Capture the cell that displays the provided text and extract its (X, Y) central coordinate. 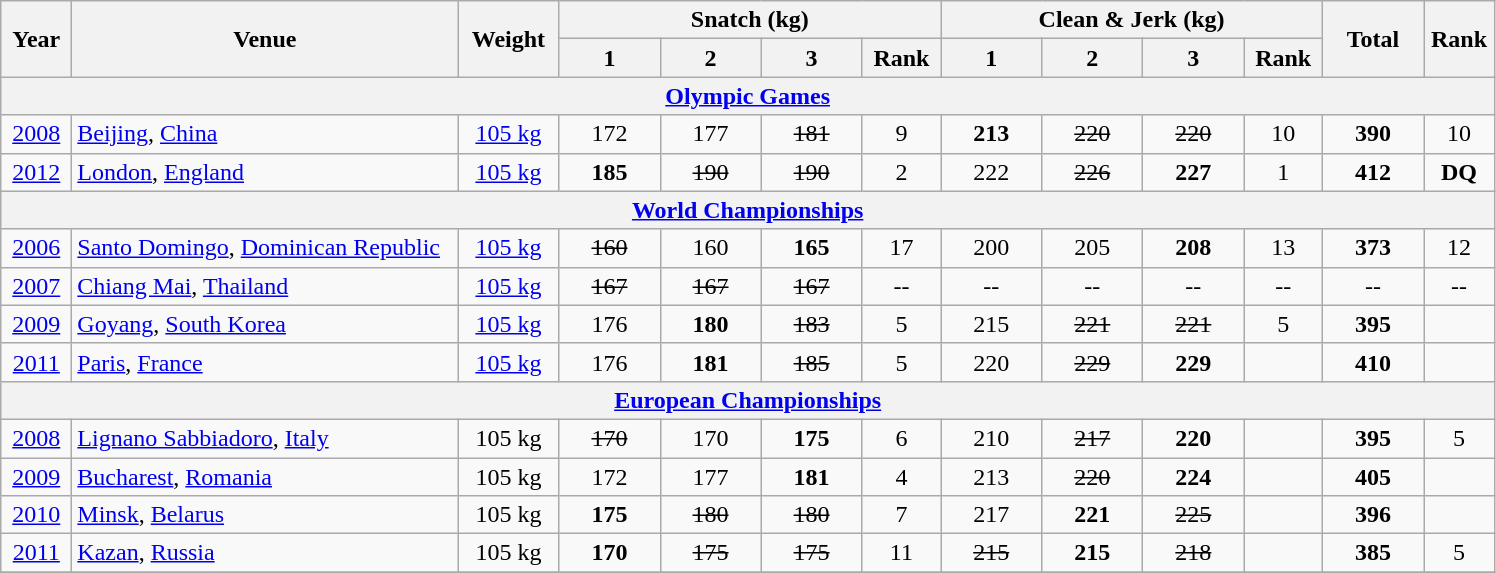
17 (902, 248)
Olympic Games (748, 96)
Paris, France (265, 362)
European Championships (748, 400)
208 (1194, 248)
Weight (508, 39)
410 (1372, 362)
7 (902, 515)
390 (1372, 134)
405 (1372, 477)
373 (1372, 248)
Total (1372, 39)
4 (902, 477)
2006 (36, 248)
385 (1372, 553)
Goyang, South Korea (265, 324)
200 (992, 248)
227 (1194, 172)
12 (1460, 248)
Santo Domingo, Dominican Republic (265, 248)
Clean & Jerk (kg) (1132, 20)
Bucharest, Romania (265, 477)
Snatch (kg) (750, 20)
Kazan, Russia (265, 553)
165 (812, 248)
Lignano Sabbiadoro, Italy (265, 438)
205 (1092, 248)
Beijing, China (265, 134)
218 (1194, 553)
224 (1194, 477)
226 (1092, 172)
225 (1194, 515)
9 (902, 134)
396 (1372, 515)
11 (902, 553)
210 (992, 438)
Chiang Mai, Thailand (265, 286)
6 (902, 438)
2010 (36, 515)
2012 (36, 172)
13 (1284, 248)
London, England (265, 172)
2007 (36, 286)
Minsk, Belarus (265, 515)
Venue (265, 39)
222 (992, 172)
183 (812, 324)
Year (36, 39)
412 (1372, 172)
World Championships (748, 210)
DQ (1460, 172)
